Pinpoint the cell where the given text exists, returning its [x, y] midpoint coordinate. 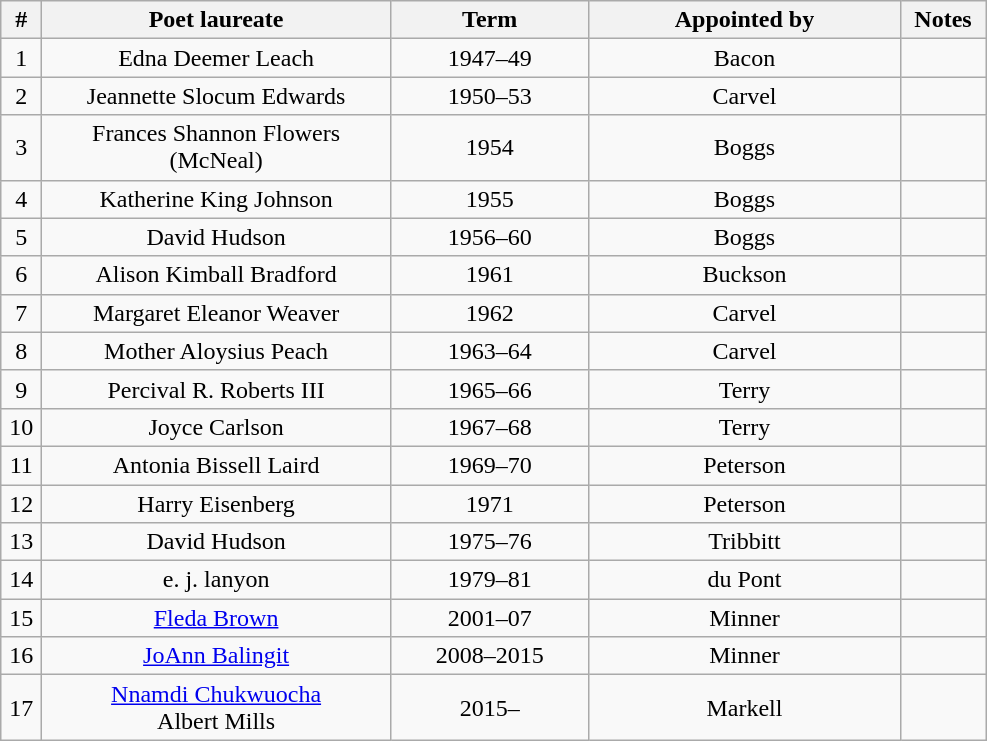
10 [22, 427]
Bacon [744, 58]
8 [22, 351]
1950–53 [490, 96]
2015– [490, 708]
du Pont [744, 580]
1961 [490, 275]
11 [22, 465]
Antonia Bissell Laird [216, 465]
Poet laureate [216, 20]
Buckson [744, 275]
1 [22, 58]
Percival R. Roberts III [216, 389]
# [22, 20]
1969–70 [490, 465]
Jeannette Slocum Edwards [216, 96]
Appointed by [744, 20]
2 [22, 96]
14 [22, 580]
Edna Deemer Leach [216, 58]
3 [22, 148]
17 [22, 708]
1954 [490, 148]
1947–49 [490, 58]
Harry Eisenberg [216, 503]
13 [22, 542]
Fleda Brown [216, 618]
Nnamdi ChukwuochaAlbert Mills [216, 708]
Frances Shannon Flowers (McNeal) [216, 148]
12 [22, 503]
Markell [744, 708]
1963–64 [490, 351]
15 [22, 618]
Mother Aloysius Peach [216, 351]
6 [22, 275]
Katherine King Johnson [216, 199]
7 [22, 313]
1979–81 [490, 580]
1956–60 [490, 237]
Notes [943, 20]
1975–76 [490, 542]
1955 [490, 199]
5 [22, 237]
Alison Kimball Bradford [216, 275]
1965–66 [490, 389]
Margaret Eleanor Weaver [216, 313]
4 [22, 199]
2008–2015 [490, 656]
1962 [490, 313]
9 [22, 389]
e. j. lanyon [216, 580]
Tribbitt [744, 542]
2001–07 [490, 618]
Joyce Carlson [216, 427]
JoAnn Balingit [216, 656]
1971 [490, 503]
16 [22, 656]
Term [490, 20]
1967–68 [490, 427]
